Return (X, Y) of the center of cell containing provided text 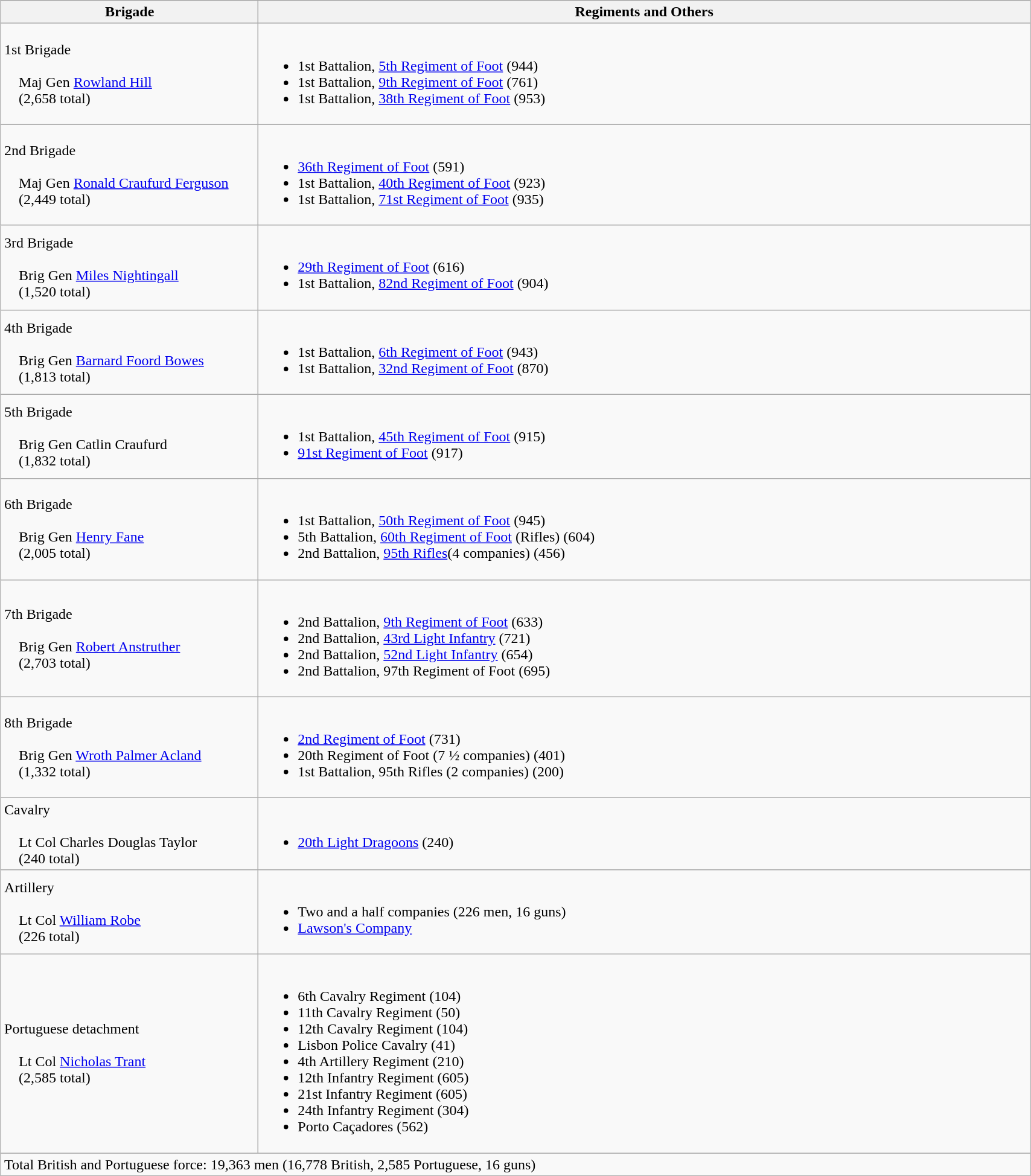
6th Brigade Brig Gen Henry Fane (2,005 total) (130, 529)
3rd Brigade Brig Gen Miles Nightingall (1,520 total) (130, 267)
Artillery Lt Col William Robe (226 total) (130, 912)
4th Brigade Brig Gen Barnard Foord Bowes (1,813 total) (130, 352)
29th Regiment of Foot (616)1st Battalion, 82nd Regiment of Foot (904) (645, 267)
1st Battalion, 45th Regiment of Foot (915)91st Regiment of Foot (917) (645, 436)
1st Battalion, 50th Regiment of Foot (945)5th Battalion, 60th Regiment of Foot (Rifles) (604)2nd Battalion, 95th Rifles(4 companies) (456) (645, 529)
5th Brigade Brig Gen Catlin Craufurd (1,832 total) (130, 436)
7th Brigade Brig Gen Robert Anstruther (2,703 total) (130, 638)
Total British and Portuguese force: 19,363 men (16,778 British, 2,585 Portuguese, 16 guns) (515, 1165)
1st Brigade Maj Gen Rowland Hill (2,658 total) (130, 74)
8th Brigade Brig Gen Wroth Palmer Acland (1,332 total) (130, 747)
Regiments and Others (645, 12)
20th Light Dragoons (240) (645, 833)
2nd Brigade Maj Gen Ronald Craufurd Ferguson (2,449 total) (130, 175)
36th Regiment of Foot (591)1st Battalion, 40th Regiment of Foot (923)1st Battalion, 71st Regiment of Foot (935) (645, 175)
1st Battalion, 6th Regiment of Foot (943)1st Battalion, 32nd Regiment of Foot (870) (645, 352)
Portuguese detachment Lt Col Nicholas Trant (2,585 total) (130, 1053)
2nd Regiment of Foot (731)20th Regiment of Foot (7 ½ companies) (401)1st Battalion, 95th Rifles (2 companies) (200) (645, 747)
1st Battalion, 5th Regiment of Foot (944)1st Battalion, 9th Regiment of Foot (761)1st Battalion, 38th Regiment of Foot (953) (645, 74)
Two and a half companies (226 men, 16 guns)Lawson's Company (645, 912)
Cavalry Lt Col Charles Douglas Taylor (240 total) (130, 833)
Brigade (130, 12)
